Scan for the cell matching the given text and deliver its (X, Y) coordinate at center. 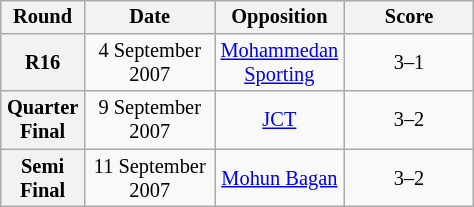
11 September 2007 (150, 178)
Mohun Bagan (280, 178)
Opposition (280, 17)
Score (409, 17)
Quarter Final (42, 120)
Semi Final (42, 178)
JCT (280, 120)
9 September 2007 (150, 120)
Date (150, 17)
R16 (42, 63)
Round (42, 17)
4 September 2007 (150, 63)
3–1 (409, 63)
Mohammedan Sporting (280, 63)
